Scan for the cell matching the given text and deliver its (X, Y) coordinate at center. 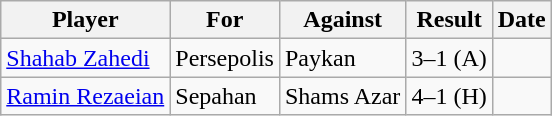
Player (86, 20)
3–1 (A) (449, 58)
Sepahan (225, 96)
Date (522, 20)
4–1 (H) (449, 96)
Result (449, 20)
Shahab Zahedi (86, 58)
Against (342, 20)
Ramin Rezaeian (86, 96)
Paykan (342, 58)
Shams Azar (342, 96)
For (225, 20)
Persepolis (225, 58)
